Search for the cell housing the specified text and yield its (x, y) center coordinate. 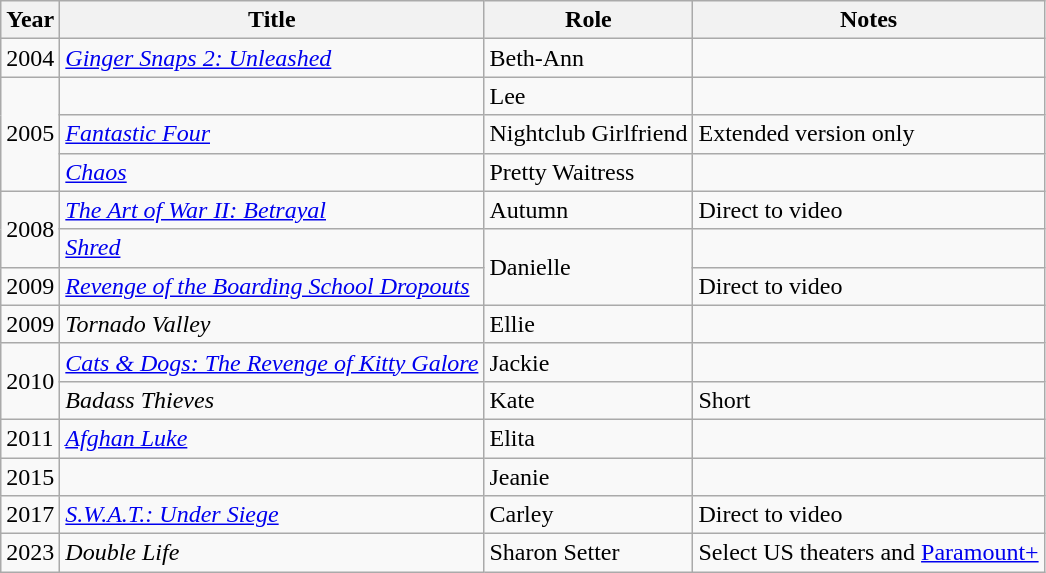
Nightclub Girlfriend (588, 134)
Title (272, 20)
Jackie (588, 362)
Danielle (588, 267)
Extended version only (868, 134)
2005 (30, 134)
Select US theaters and Paramount+ (868, 553)
Double Life (272, 553)
Notes (868, 20)
Cats & Dogs: The Revenge of Kitty Galore (272, 362)
The Art of War II: Betrayal (272, 210)
Sharon Setter (588, 553)
S.W.A.T.: Under Siege (272, 515)
2011 (30, 438)
Shred (272, 248)
Chaos (272, 172)
2010 (30, 381)
Kate (588, 400)
Short (868, 400)
2004 (30, 58)
2017 (30, 515)
Lee (588, 96)
2015 (30, 477)
Beth-Ann (588, 58)
Elita (588, 438)
Revenge of the Boarding School Dropouts (272, 286)
Ginger Snaps 2: Unleashed (272, 58)
Tornado Valley (272, 324)
Fantastic Four (272, 134)
Jeanie (588, 477)
Role (588, 20)
Year (30, 20)
Badass Thieves (272, 400)
2008 (30, 229)
Pretty Waitress (588, 172)
Afghan Luke (272, 438)
Autumn (588, 210)
Carley (588, 515)
2023 (30, 553)
Ellie (588, 324)
